Extract the (x, y) coordinate from the center of the cell holding the provided text.  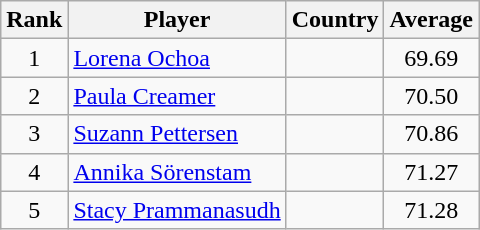
Country (335, 20)
5 (34, 210)
Average (432, 20)
4 (34, 172)
69.69 (432, 58)
Paula Creamer (177, 96)
1 (34, 58)
2 (34, 96)
Stacy Prammanasudh (177, 210)
Rank (34, 20)
Annika Sörenstam (177, 172)
70.86 (432, 134)
Suzann Pettersen (177, 134)
Lorena Ochoa (177, 58)
71.28 (432, 210)
Player (177, 20)
71.27 (432, 172)
3 (34, 134)
70.50 (432, 96)
